Return the (X, Y) coordinate for the center point of the cell that contains the specified text.  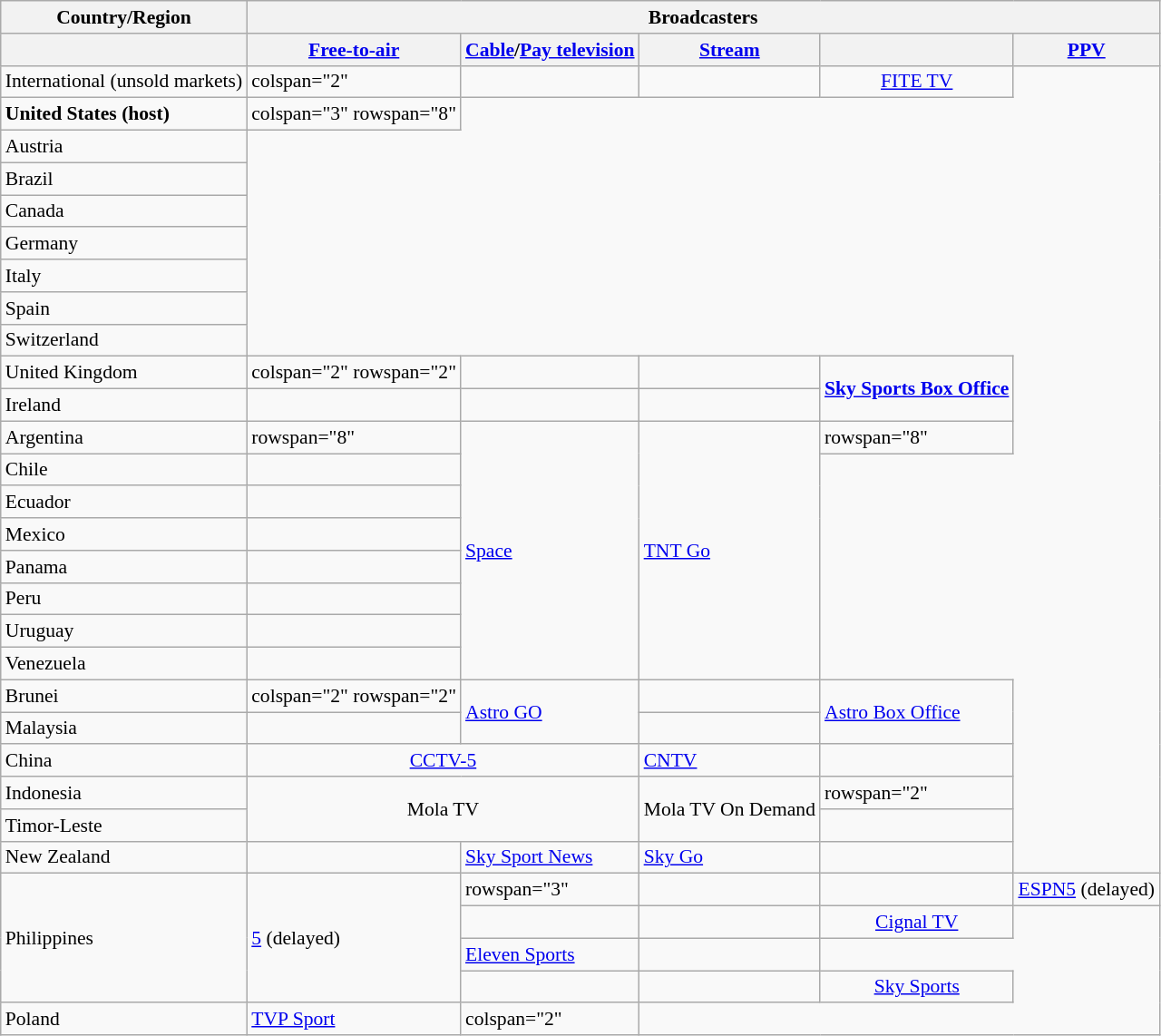
New Zealand (123, 857)
CCTV-5 (443, 761)
Eleven Sports (550, 954)
Sky Sports (916, 987)
Peru (123, 599)
colspan="3" rowspan="8" (354, 114)
Ecuador (123, 503)
Free-to-air (354, 50)
Canada (123, 211)
Philippines (123, 938)
Switzerland (123, 340)
Austria (123, 147)
United States (host) (123, 114)
Cignal TV (916, 923)
Uruguay (123, 631)
Sky Go (729, 857)
TVP Sport (354, 1020)
Mola TV (443, 809)
Brunei (123, 696)
Poland (123, 1020)
Stream (729, 50)
Ireland (123, 406)
Cable/Pay television (550, 50)
Sky Sports Box Office (916, 388)
United Kingdom (123, 373)
Italy (123, 276)
Mola TV On Demand (729, 809)
TNT Go (729, 550)
Indonesia (123, 793)
International (unsold markets) (123, 82)
Country/Region (123, 17)
Broadcasters (703, 17)
Malaysia (123, 728)
PPV (1087, 50)
Timor-Leste (123, 826)
Space (550, 550)
Astro Box Office (916, 711)
Sky Sport News (550, 857)
Panama (123, 567)
FITE TV (916, 82)
5 (delayed) (354, 938)
ESPN5 (delayed) (1087, 890)
CNTV (729, 761)
Brazil (123, 179)
Argentina (123, 437)
rowspan="3" (550, 890)
Spain (123, 308)
China (123, 761)
rowspan="2" (916, 793)
Astro GO (550, 711)
Venezuela (123, 664)
Chile (123, 470)
Germany (123, 244)
Mexico (123, 534)
